Find where the given text appears and provide that cell's center as [x, y] coordinate. 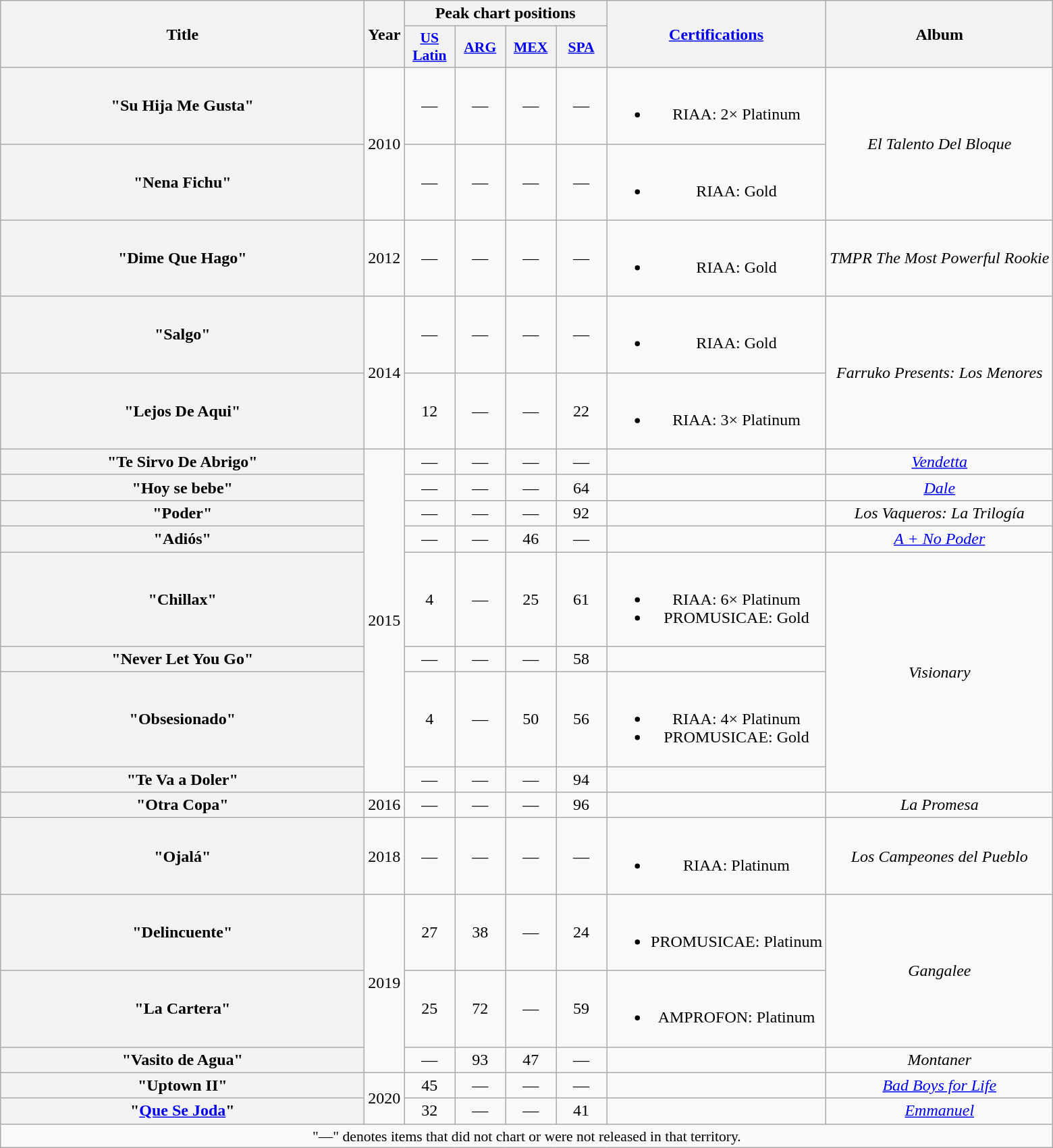
59 [582, 1008]
"Uptown II" [182, 1085]
"Su Hija Me Gusta" [182, 105]
Peak chart positions [506, 13]
RIAA: 3× Platinum [715, 410]
Gangalee [940, 971]
Dale [940, 487]
MEX [531, 47]
2015 [385, 620]
Year [385, 34]
"Te Va a Doler" [182, 780]
Title [182, 34]
27 [429, 933]
AMPROFON: Platinum [715, 1008]
"Otra Copa" [182, 805]
"Salgo" [182, 335]
92 [582, 513]
2014 [385, 373]
"Chillax" [182, 599]
Certifications [715, 34]
"Vasito de Agua" [182, 1060]
SPA [582, 47]
Album [940, 34]
58 [582, 659]
"Dime Que Hago" [182, 258]
24 [582, 933]
50 [531, 719]
2020 [385, 1098]
RIAA: Platinum [715, 856]
Farruko Presents: Los Menores [940, 373]
"—" denotes items that did not chart or were not released in that territory. [526, 1136]
"Hoy se bebe" [182, 487]
"Nena Fichu" [182, 182]
2012 [385, 258]
"Poder" [182, 513]
Bad Boys for Life [940, 1085]
94 [582, 780]
41 [582, 1111]
US Latin [429, 47]
2010 [385, 144]
46 [531, 539]
A + No Poder [940, 539]
93 [481, 1060]
2016 [385, 805]
RIAA: 6× Platinum PROMUSICAE: Gold [715, 599]
96 [582, 805]
12 [429, 410]
"Ojalá" [182, 856]
64 [582, 487]
ARG [481, 47]
PROMUSICAE: Platinum [715, 933]
Vendetta [940, 462]
"La Cartera" [182, 1008]
"Obsesionado" [182, 719]
47 [531, 1060]
56 [582, 719]
Los Campeones del Pueblo [940, 856]
72 [481, 1008]
Montaner [940, 1060]
Los Vaqueros: La Trilogía [940, 513]
"Que Se Joda" [182, 1111]
TMPR The Most Powerful Rookie [940, 258]
"Adiós" [182, 539]
RIAA: 2× Platinum [715, 105]
La Promesa [940, 805]
"Never Let You Go" [182, 659]
2019 [385, 983]
Emmanuel [940, 1111]
"Te Sirvo De Abrigo" [182, 462]
22 [582, 410]
2018 [385, 856]
61 [582, 599]
"Lejos De Aqui" [182, 410]
RIAA: 4× Platinum PROMUSICAE: Gold [715, 719]
Visionary [940, 672]
32 [429, 1111]
El Talento Del Bloque [940, 144]
45 [429, 1085]
"Delincuente" [182, 933]
38 [481, 933]
